Detect which cell encompasses the target text, then output its (X, Y) center coordinate. 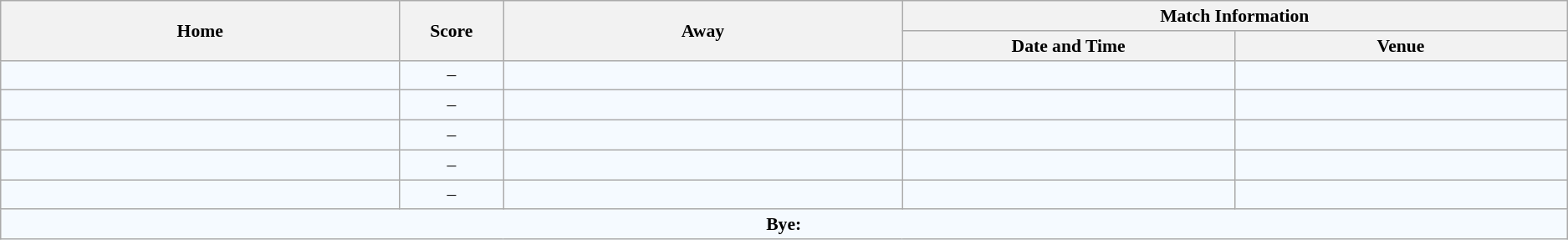
Date and Time (1069, 46)
Score (452, 30)
Match Information (1234, 16)
Bye: (784, 225)
Home (201, 30)
Venue (1400, 46)
Away (702, 30)
